Extract the (X, Y) coordinate from the center of the cell holding the provided text.  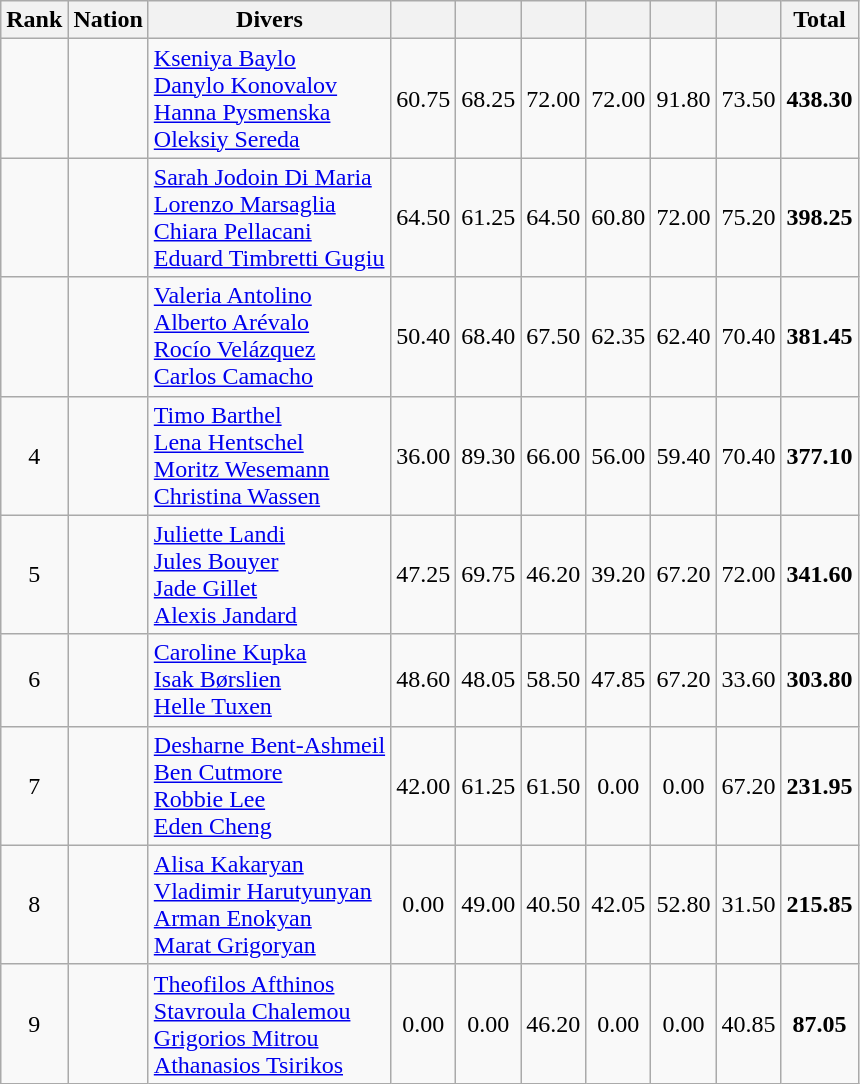
68.40 (488, 336)
62.35 (618, 336)
61.50 (554, 786)
42.00 (424, 786)
Alisa KakaryanVladimir HarutyunyanArman EnokyanMarat Grigoryan (269, 904)
231.95 (820, 786)
Sarah Jodoin Di MariaLorenzo MarsagliaChiara PellacaniEduard Timbretti Gugiu (269, 218)
31.50 (748, 904)
47.85 (618, 680)
69.75 (488, 574)
60.80 (618, 218)
Juliette LandiJules BouyerJade GilletAlexis Jandard (269, 574)
36.00 (424, 456)
Kseniya BayloDanylo KonovalovHanna PysmenskaOleksiy Sereda (269, 98)
9 (34, 1024)
67.50 (554, 336)
48.60 (424, 680)
438.30 (820, 98)
59.40 (684, 456)
87.05 (820, 1024)
381.45 (820, 336)
40.85 (748, 1024)
Nation (108, 20)
49.00 (488, 904)
341.60 (820, 574)
60.75 (424, 98)
89.30 (488, 456)
398.25 (820, 218)
Theofilos AfthinosStavroula ChalemouGrigorios MitrouAthanasios Tsirikos (269, 1024)
68.25 (488, 98)
33.60 (748, 680)
4 (34, 456)
62.40 (684, 336)
52.80 (684, 904)
7 (34, 786)
Desharne Bent-AshmeilBen CutmoreRobbie LeeEden Cheng (269, 786)
39.20 (618, 574)
Total (820, 20)
48.05 (488, 680)
8 (34, 904)
Divers (269, 20)
42.05 (618, 904)
66.00 (554, 456)
75.20 (748, 218)
Caroline KupkaIsak BørslienHelle Tuxen (269, 680)
91.80 (684, 98)
Rank (34, 20)
47.25 (424, 574)
58.50 (554, 680)
40.50 (554, 904)
215.85 (820, 904)
Valeria AntolinoAlberto ArévaloRocío VelázquezCarlos Camacho (269, 336)
377.10 (820, 456)
56.00 (618, 456)
50.40 (424, 336)
73.50 (748, 98)
6 (34, 680)
Timo BarthelLena HentschelMoritz WesemannChristina Wassen (269, 456)
5 (34, 574)
303.80 (820, 680)
